For the text-containing cell, return its midpoint in [x, y] coordinate format. 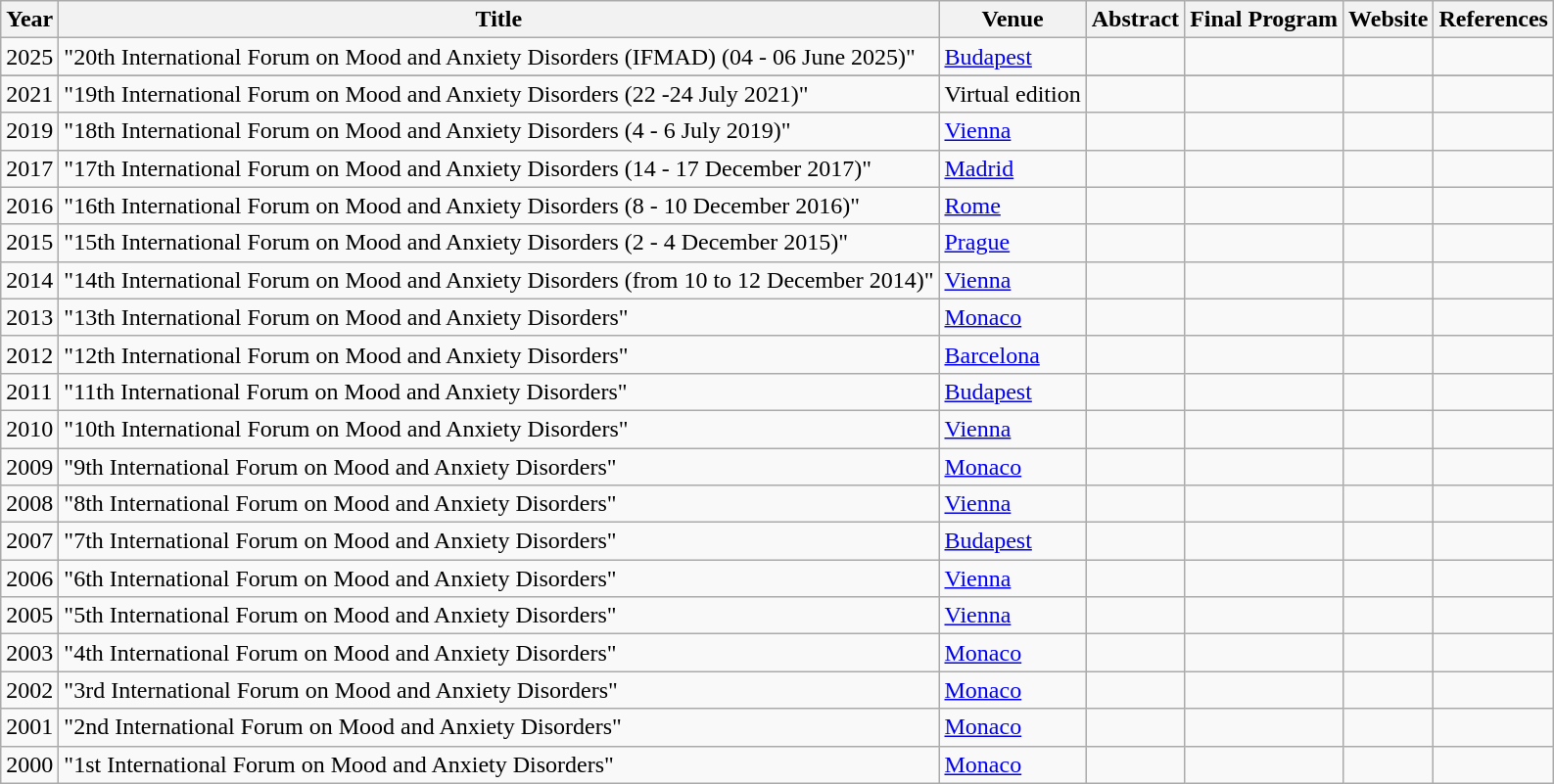
2021 [29, 94]
"13th International Forum on Mood and Anxiety Disorders" [499, 317]
2000 [29, 764]
"16th International Forum on Mood and Anxiety Disorders (8 - 10 December 2016)" [499, 206]
"20th International Forum on Mood and Anxiety Disorders (IFMAD) (04 - 06 June 2025)" [499, 57]
"3rd International Forum on Mood and Anxiety Disorders" [499, 690]
Final Program [1264, 20]
2007 [29, 541]
2017 [29, 168]
"9th International Forum on Mood and Anxiety Disorders" [499, 467]
2008 [29, 504]
"12th International Forum on Mood and Anxiety Disorders" [499, 354]
2016 [29, 206]
2014 [29, 280]
"14th International Forum on Mood and Anxiety Disorders (from 10 to 12 December 2014)" [499, 280]
"18th International Forum on Mood and Anxiety Disorders (4 - 6 July 2019)" [499, 131]
"19th International Forum on Mood and Anxiety Disorders (22 -24 July 2021)" [499, 94]
"8th International Forum on Mood and Anxiety Disorders" [499, 504]
2012 [29, 354]
"2nd International Forum on Mood and Anxiety Disorders" [499, 727]
"15th International Forum on Mood and Anxiety Disorders (2 - 4 December 2015)" [499, 243]
"6th International Forum on Mood and Anxiety Disorders" [499, 578]
Abstract [1135, 20]
2019 [29, 131]
"11th International Forum on Mood and Anxiety Disorders" [499, 392]
Website [1389, 20]
Year [29, 20]
2010 [29, 429]
Rome [1012, 206]
References [1494, 20]
"17th International Forum on Mood and Anxiety Disorders (14 - 17 December 2017)" [499, 168]
Barcelona [1012, 354]
2006 [29, 578]
2015 [29, 243]
Madrid [1012, 168]
2005 [29, 616]
"5th International Forum on Mood and Anxiety Disorders" [499, 616]
Prague [1012, 243]
2001 [29, 727]
"1st International Forum on Mood and Anxiety Disorders" [499, 764]
"7th International Forum on Mood and Anxiety Disorders" [499, 541]
Title [499, 20]
"10th International Forum on Mood and Anxiety Disorders" [499, 429]
2011 [29, 392]
2025 [29, 57]
2003 [29, 653]
"4th International Forum on Mood and Anxiety Disorders" [499, 653]
2013 [29, 317]
Virtual edition [1012, 94]
2009 [29, 467]
2002 [29, 690]
Venue [1012, 20]
